Provide the [X, Y] coordinate of the cell's center where the given text is located.  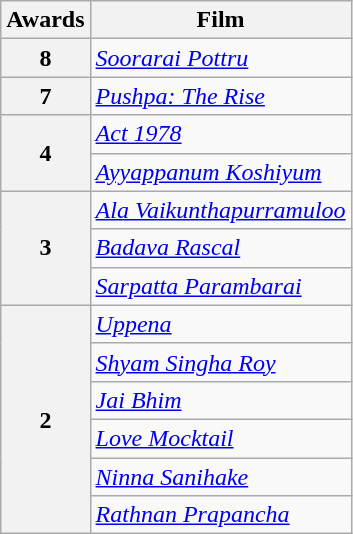
Ayyappanum Koshiyum [220, 172]
8 [46, 58]
2 [46, 419]
Shyam Singha Roy [220, 362]
Ala Vaikunthapurramuloo [220, 210]
Rathnan Prapancha [220, 515]
Sarpatta Parambarai [220, 286]
7 [46, 96]
Soorarai Pottru [220, 58]
Pushpa: The Rise [220, 96]
Badava Rascal [220, 248]
Love Mocktail [220, 438]
Film [220, 20]
Jai Bhim [220, 400]
Act 1978 [220, 134]
3 [46, 248]
Awards [46, 20]
4 [46, 153]
Ninna Sanihake [220, 477]
Uppena [220, 324]
